Identify which cell holds the provided text, then report its [X, Y] central coordinate. 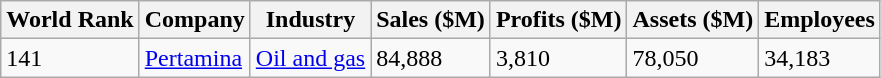
Sales ($M) [431, 20]
78,050 [693, 58]
84,888 [431, 58]
34,183 [820, 58]
World Rank [70, 20]
3,810 [558, 58]
Industry [310, 20]
141 [70, 58]
Oil and gas [310, 58]
Assets ($M) [693, 20]
Pertamina [194, 58]
Company [194, 20]
Profits ($M) [558, 20]
Employees [820, 20]
